Provide the [X, Y] coordinate of the cell's center where the given text is located.  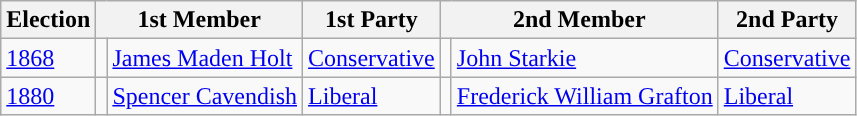
John Starkie [584, 58]
1880 [48, 96]
1st Member [200, 20]
1868 [48, 58]
Spencer Cavendish [205, 96]
2nd Party [787, 20]
James Maden Holt [205, 58]
2nd Member [579, 20]
Election [48, 20]
Frederick William Grafton [584, 96]
1st Party [372, 20]
